Scan for the cell matching the given text and deliver its [X, Y] coordinate at center. 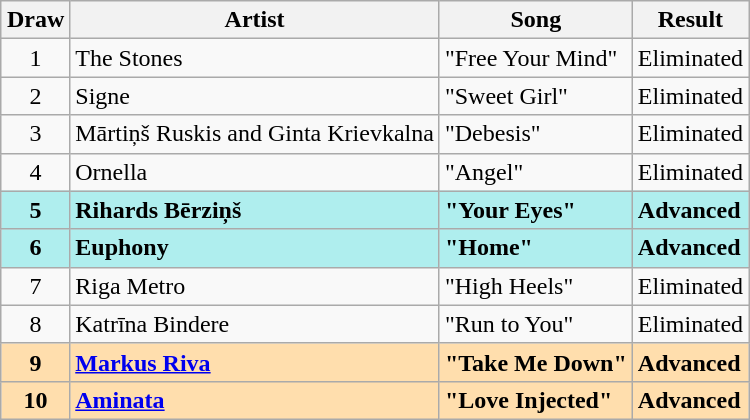
4 [35, 172]
"Your Eyes" [536, 210]
"Home" [536, 248]
Rihards Bērziņš [255, 210]
10 [35, 400]
1 [35, 58]
"Debesis" [536, 134]
Artist [255, 20]
Riga Metro [255, 286]
5 [35, 210]
"Angel" [536, 172]
"High Heels" [536, 286]
Draw [35, 20]
3 [35, 134]
Signe [255, 96]
"Love Injected" [536, 400]
7 [35, 286]
"Free Your Mind" [536, 58]
Ornella [255, 172]
Song [536, 20]
6 [35, 248]
2 [35, 96]
Euphony [255, 248]
9 [35, 362]
Katrīna Bindere [255, 324]
"Run to You" [536, 324]
Mārtiņš Ruskis and Ginta Krievkalna [255, 134]
Aminata [255, 400]
Markus Riva [255, 362]
Result [690, 20]
"Sweet Girl" [536, 96]
"Take Me Down" [536, 362]
The Stones [255, 58]
8 [35, 324]
